Find where the given text appears and provide that cell's center as (x, y) coordinate. 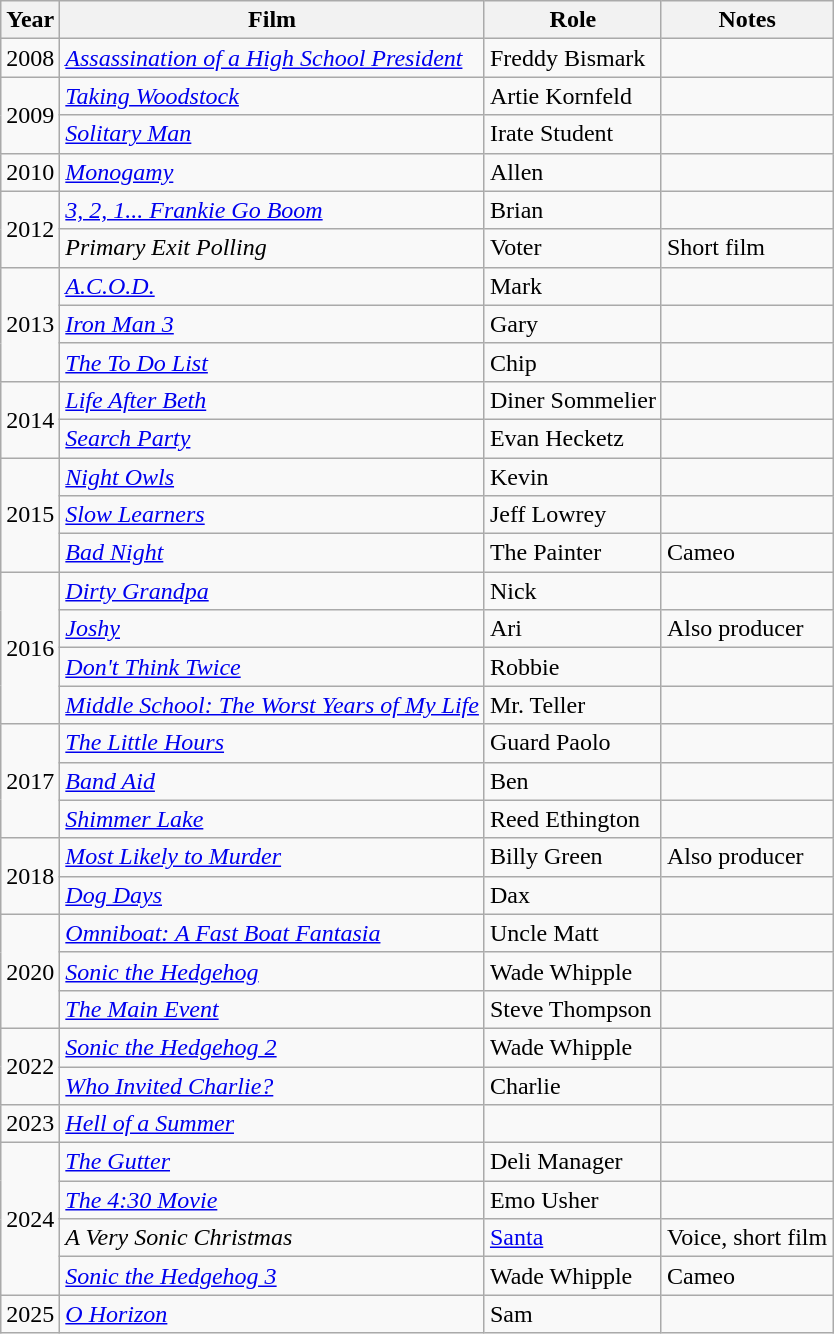
2017 (30, 781)
2024 (30, 1219)
The Little Hours (272, 743)
2020 (30, 971)
3, 2, 1... Frankie Go Boom (272, 210)
The Gutter (272, 1162)
2018 (30, 876)
Dirty Grandpa (272, 591)
Notes (746, 20)
Irate Student (572, 134)
Night Owls (272, 477)
Billy Green (572, 857)
2012 (30, 229)
Middle School: The Worst Years of My Life (272, 705)
Sonic the Hedgehog 2 (272, 1047)
2023 (30, 1124)
Diner Sommelier (572, 400)
Mr. Teller (572, 705)
Artie Kornfeld (572, 96)
Iron Man 3 (272, 324)
Shimmer Lake (272, 819)
Deli Manager (572, 1162)
Chip (572, 362)
Omniboat: A Fast Boat Fantasia (272, 933)
Freddy Bismark (572, 58)
Dax (572, 895)
The Main Event (272, 1009)
Monogamy (272, 172)
A.C.O.D. (272, 286)
Sonic the Hedgehog (272, 971)
Joshy (272, 629)
Santa (572, 1238)
Search Party (272, 438)
Uncle Matt (572, 933)
2016 (30, 648)
Kevin (572, 477)
Dog Days (272, 895)
Nick (572, 591)
A Very Sonic Christmas (272, 1238)
2025 (30, 1314)
2013 (30, 324)
Emo Usher (572, 1200)
Assassination of a High School President (272, 58)
Sam (572, 1314)
Slow Learners (272, 515)
Year (30, 20)
Film (272, 20)
2008 (30, 58)
Gary (572, 324)
Life After Beth (272, 400)
Band Aid (272, 781)
Short film (746, 248)
Charlie (572, 1085)
Voter (572, 248)
Ben (572, 781)
Allen (572, 172)
Evan Hecketz (572, 438)
Bad Night (272, 553)
2010 (30, 172)
The Painter (572, 553)
2014 (30, 419)
Hell of a Summer (272, 1124)
Guard Paolo (572, 743)
The To Do List (272, 362)
Steve Thompson (572, 1009)
Robbie (572, 667)
Taking Woodstock (272, 96)
Voice, short film (746, 1238)
Role (572, 20)
Who Invited Charlie? (272, 1085)
Primary Exit Polling (272, 248)
Brian (572, 210)
2015 (30, 515)
Jeff Lowrey (572, 515)
Reed Ethington (572, 819)
O Horizon (272, 1314)
Solitary Man (272, 134)
Ari (572, 629)
Sonic the Hedgehog 3 (272, 1276)
The 4:30 Movie (272, 1200)
2009 (30, 115)
2022 (30, 1066)
Most Likely to Murder (272, 857)
Mark (572, 286)
Don't Think Twice (272, 667)
